Find where the given text appears and provide that cell's center as [X, Y] coordinate. 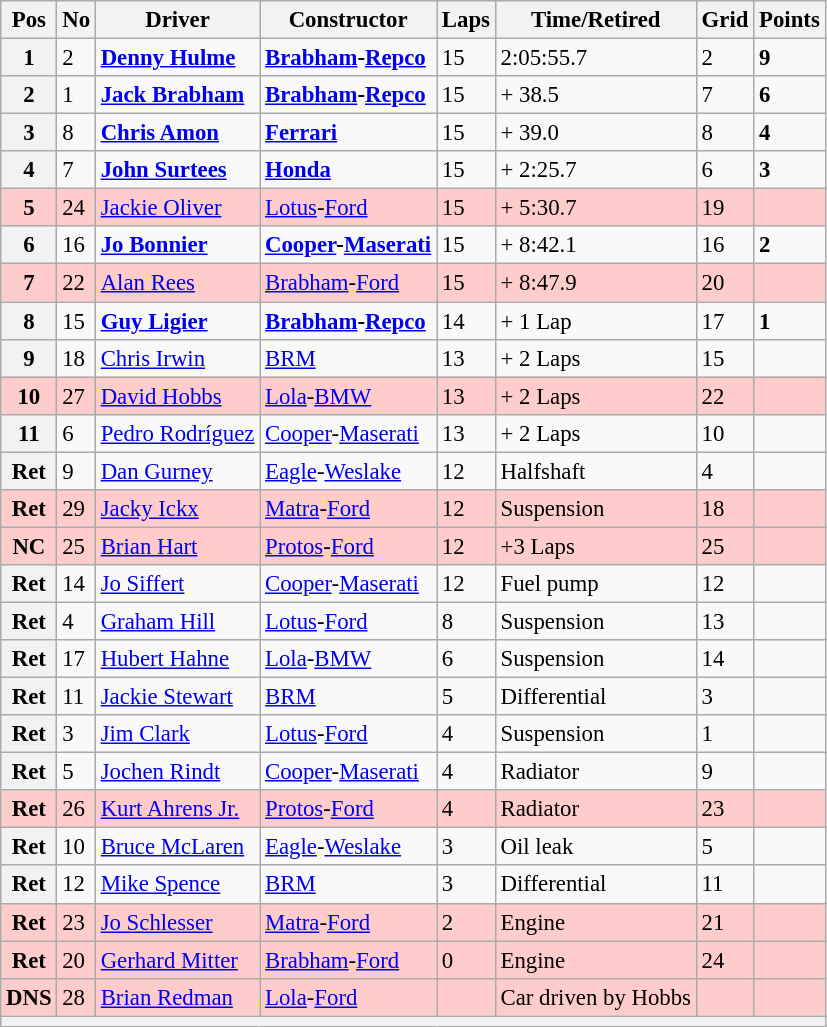
Jackie Oliver [177, 208]
Jim Clark [177, 734]
+ 39.0 [596, 133]
Jochen Rindt [177, 772]
27 [76, 396]
Constructor [348, 20]
Gerhard Mitter [177, 960]
Dan Gurney [177, 471]
Brian Hart [177, 546]
+ 38.5 [596, 95]
+ 8:42.1 [596, 245]
0 [466, 960]
+ 1 Lap [596, 321]
Laps [466, 20]
No [76, 20]
David Hobbs [177, 396]
Jo Schlesser [177, 922]
Points [790, 20]
Driver [177, 20]
29 [76, 509]
Hubert Hahne [177, 659]
2:05:55.7 [596, 58]
Lola-Ford [348, 997]
Bruce McLaren [177, 847]
Jo Siffert [177, 584]
21 [724, 922]
Mike Spence [177, 885]
Alan Rees [177, 283]
Guy Ligier [177, 321]
28 [76, 997]
Jackie Stewart [177, 697]
Car driven by Hobbs [596, 997]
26 [76, 809]
Halfshaft [596, 471]
Oil leak [596, 847]
Fuel pump [596, 584]
Denny Hulme [177, 58]
NC [29, 546]
Jacky Ickx [177, 509]
Ferrari [348, 133]
Pos [29, 20]
John Surtees [177, 170]
19 [724, 208]
Pedro Rodríguez [177, 433]
Chris Irwin [177, 358]
DNS [29, 997]
+ 8:47.9 [596, 283]
Chris Amon [177, 133]
+ 5:30.7 [596, 208]
Jack Brabham [177, 95]
Kurt Ahrens Jr. [177, 809]
Time/Retired [596, 20]
Honda [348, 170]
+3 Laps [596, 546]
Grid [724, 20]
Jo Bonnier [177, 245]
+ 2:25.7 [596, 170]
Brian Redman [177, 997]
Graham Hill [177, 621]
